Extract the [X, Y] coordinate from the center of the cell holding the provided text.  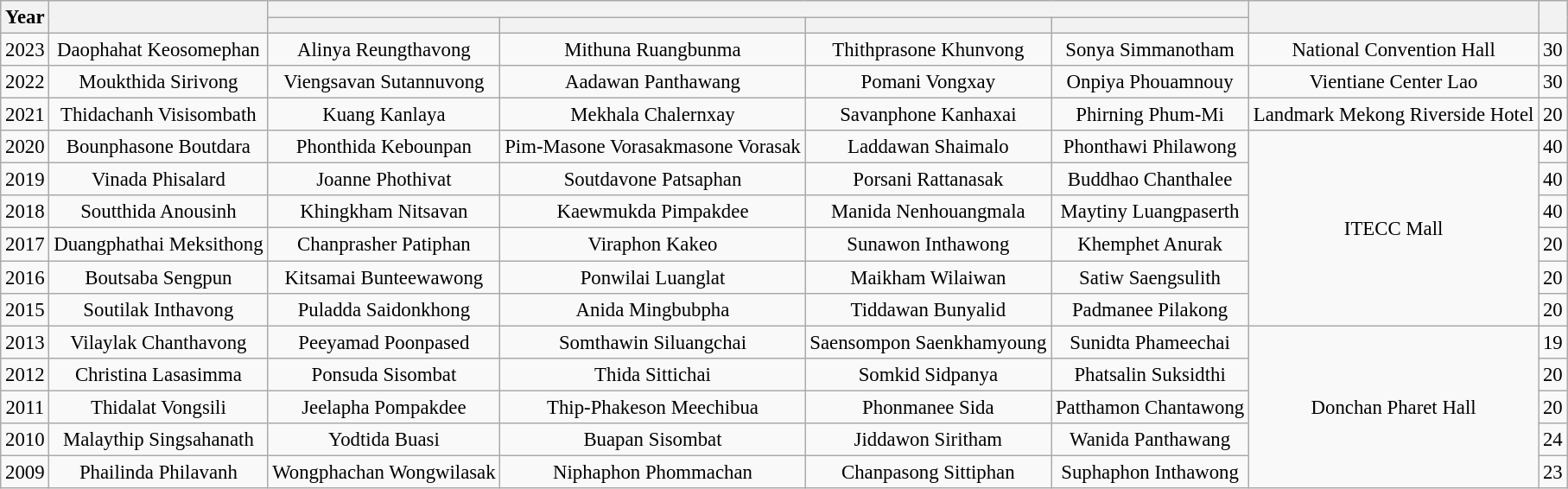
Chanpasong Sittiphan [928, 472]
Phailinda Philavanh [159, 472]
Chanprasher Patiphan [384, 244]
Thida Sittichai [653, 374]
Porsani Rattanasak [928, 180]
Viraphon Kakeo [653, 244]
Sunawon Inthawong [928, 244]
Soutthida Anousinh [159, 212]
Maytiny Luangpaserth [1151, 212]
2009 [25, 472]
Soutilak Inthavong [159, 309]
Satiw Saengsulith [1151, 277]
Buddhao Chanthalee [1151, 180]
Daophahat Keosomephan [159, 50]
2021 [25, 115]
2016 [25, 277]
Thidalat Vongsili [159, 407]
Soutdavone Patsaphan [653, 180]
Manida Nenhouangmala [928, 212]
Padmanee Pilakong [1151, 309]
Phonthida Kebounpan [384, 147]
Thidachanh Visisombath [159, 115]
Malaythip Singsahanath [159, 440]
Somkid Sidpanya [928, 374]
2013 [25, 342]
Suphaphon Inthawong [1151, 472]
Landmark Mekong Riverside Hotel [1394, 115]
Bounphasone Boutdara [159, 147]
Vientiane Center Lao [1394, 82]
Khemphet Anurak [1151, 244]
Anida Mingbubpha [653, 309]
2023 [25, 50]
Niphaphon Phommachan [653, 472]
Pomani Vongxay [928, 82]
2018 [25, 212]
Kitsamai Bunteewawong [384, 277]
19 [1553, 342]
Duangphathai Meksithong [159, 244]
2022 [25, 82]
Mekhala Chalernxay [653, 115]
Sunidta Phameechai [1151, 342]
Puladda Saidonkhong [384, 309]
Saensompon Saenkhamyoung [928, 342]
ITECC Mall [1394, 228]
Buapan Sisombat [653, 440]
Viengsavan Sutannuvong [384, 82]
2020 [25, 147]
2019 [25, 180]
Year [25, 17]
Kuang Kanlaya [384, 115]
Thithprasone Khunvong [928, 50]
2011 [25, 407]
Wongphachan Wongwilasak [384, 472]
2017 [25, 244]
2015 [25, 309]
Jeelapha Pompakdee [384, 407]
Khingkham Nitsavan [384, 212]
Donchan Pharet Hall [1394, 407]
Vinada Phisalard [159, 180]
Kaewmukda Pimpakdee [653, 212]
Phonthawi Philawong [1151, 147]
Maikham Wilaiwan [928, 277]
National Convention Hall [1394, 50]
24 [1553, 440]
2010 [25, 440]
Sonya Simmanotham [1151, 50]
Ponwilai Luanglat [653, 277]
Aadawan Panthawang [653, 82]
Ponsuda Sisombat [384, 374]
Tiddawan Bunyalid [928, 309]
Phatsalin Suksidthi [1151, 374]
Patthamon Chantawong [1151, 407]
Christina Lasasimma [159, 374]
23 [1553, 472]
Yodtida Buasi [384, 440]
Joanne Phothivat [384, 180]
Savanphone Kanhaxai [928, 115]
Boutsaba Sengpun [159, 277]
Thip-Phakeson Meechibua [653, 407]
Jiddawon Siritham [928, 440]
Alinya Reungthavong [384, 50]
2012 [25, 374]
Onpiya Phouamnouy [1151, 82]
Laddawan Shaimalo [928, 147]
Vilaylak Chanthavong [159, 342]
Somthawin Siluangchai [653, 342]
Phonmanee Sida [928, 407]
Peeyamad Poonpased [384, 342]
Moukthida Sirivong [159, 82]
Mithuna Ruangbunma [653, 50]
Phirning Phum-Mi [1151, 115]
Pim-Masone Vorasakmasone Vorasak [653, 147]
Wanida Panthawang [1151, 440]
